For the text-containing cell, return its midpoint in (x, y) coordinate format. 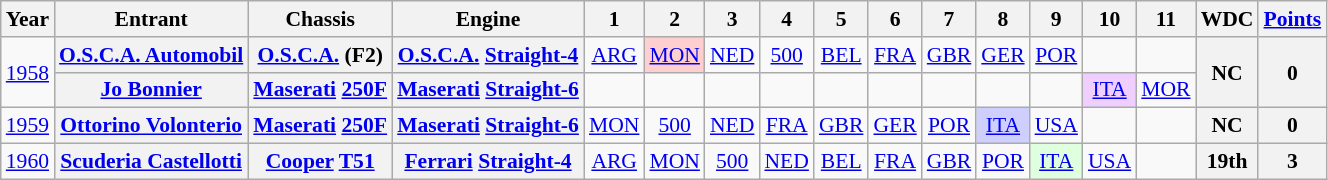
1960 (28, 162)
8 (1002, 19)
19th (1228, 162)
5 (842, 19)
1958 (28, 72)
Ottorino Volonterio (151, 126)
Jo Bonnier (151, 90)
1959 (28, 126)
10 (1110, 19)
Ferrari Straight-4 (488, 162)
Points (1292, 19)
4 (786, 19)
Entrant (151, 19)
7 (950, 19)
MOR (1166, 90)
1 (614, 19)
2 (674, 19)
Scuderia Castellotti (151, 162)
O.S.C.A. Automobil (151, 55)
Engine (488, 19)
Cooper T51 (320, 162)
9 (1056, 19)
O.S.C.A. (F2) (320, 55)
Chassis (320, 19)
O.S.C.A. Straight-4 (488, 55)
11 (1166, 19)
Year (28, 19)
6 (894, 19)
WDC (1228, 19)
